Search for the cell housing the specified text and yield its (X, Y) center coordinate. 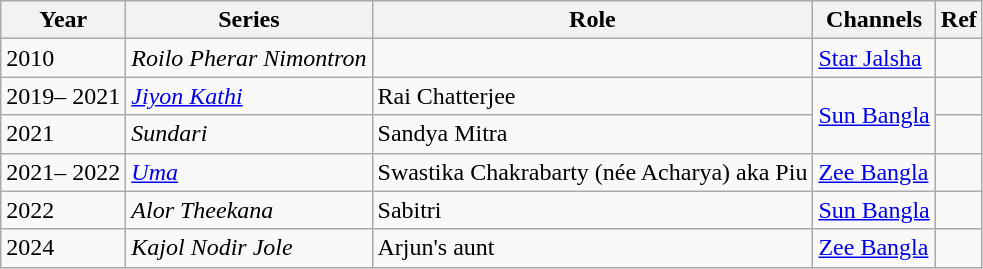
2021 (64, 134)
Uma (249, 172)
Star Jalsha (874, 58)
Sandya Mitra (592, 134)
Arjun's aunt (592, 248)
2024 (64, 248)
Sabitri (592, 210)
Alor Theekana (249, 210)
2022 (64, 210)
Rai Chatterjee (592, 96)
Year (64, 20)
Kajol Nodir Jole (249, 248)
Swastika Chakrabarty (née Acharya) aka Piu (592, 172)
2021– 2022 (64, 172)
2010 (64, 58)
Sundari (249, 134)
Jiyon Kathi (249, 96)
2019– 2021 (64, 96)
Ref (958, 20)
Channels (874, 20)
Role (592, 20)
Roilo Pherar Nimontron (249, 58)
Series (249, 20)
